Scan for the cell matching the given text and deliver its (X, Y) coordinate at center. 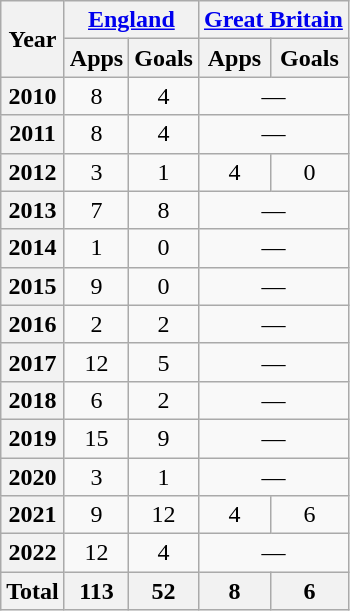
2021 (33, 515)
2015 (33, 286)
52 (164, 591)
2013 (33, 210)
2016 (33, 324)
Year (33, 39)
2020 (33, 477)
Great Britain (273, 20)
7 (96, 210)
2012 (33, 172)
15 (96, 438)
113 (96, 591)
2010 (33, 96)
2018 (33, 400)
2011 (33, 134)
2014 (33, 248)
Total (33, 591)
2022 (33, 553)
2019 (33, 438)
2017 (33, 362)
England (131, 20)
5 (164, 362)
